Find where the given text appears and provide that cell's center as [x, y] coordinate. 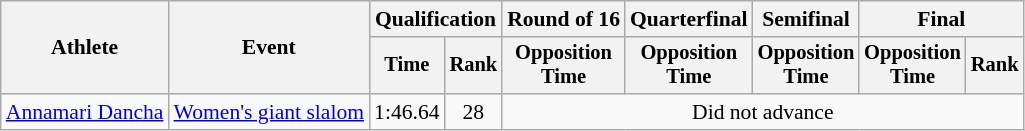
Quarterfinal [689, 19]
Annamari Dancha [85, 112]
Round of 16 [564, 19]
Qualification [436, 19]
Final [941, 19]
Athlete [85, 48]
1:46.64 [406, 112]
Semifinal [806, 19]
Women's giant slalom [270, 112]
Time [406, 66]
Event [270, 48]
28 [474, 112]
Did not advance [762, 112]
